Find where the given text appears and provide that cell's center as (X, Y) coordinate. 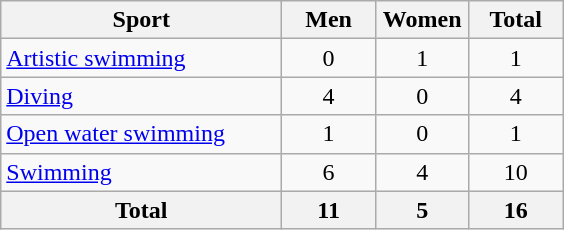
Women (422, 20)
11 (329, 210)
5 (422, 210)
Open water swimming (142, 134)
10 (516, 172)
6 (329, 172)
Sport (142, 20)
Artistic swimming (142, 58)
Diving (142, 96)
Men (329, 20)
Swimming (142, 172)
16 (516, 210)
